Detect which cell encompasses the target text, then output its [x, y] center coordinate. 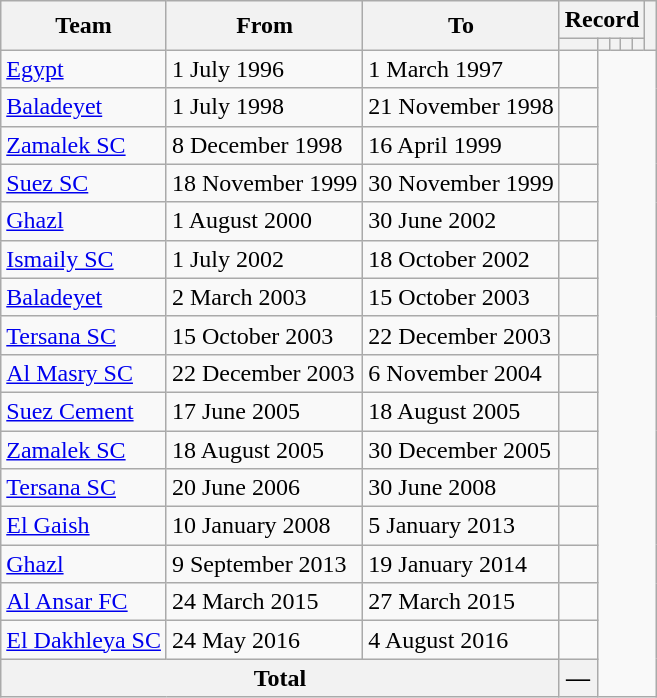
16 April 1999 [461, 145]
30 December 2005 [461, 449]
Egypt [84, 69]
10 January 2008 [264, 526]
5 January 2013 [461, 526]
El Dakhleya SC [84, 640]
30 June 2002 [461, 221]
From [264, 26]
Suez Cement [84, 411]
2 March 2003 [264, 297]
1 July 1998 [264, 107]
Ismaily SC [84, 259]
— [578, 678]
Team [84, 26]
Al Masry SC [84, 373]
30 June 2008 [461, 488]
21 November 1998 [461, 107]
Al Ansar FC [84, 602]
19 January 2014 [461, 564]
24 March 2015 [264, 602]
8 December 1998 [264, 145]
4 August 2016 [461, 640]
El Gaish [84, 526]
Suez SC [84, 183]
6 November 2004 [461, 373]
9 September 2013 [264, 564]
17 June 2005 [264, 411]
27 March 2015 [461, 602]
1 August 2000 [264, 221]
24 May 2016 [264, 640]
To [461, 26]
1 July 1996 [264, 69]
18 November 1999 [264, 183]
Record [602, 20]
18 October 2002 [461, 259]
1 July 2002 [264, 259]
1 March 1997 [461, 69]
Total [280, 678]
30 November 1999 [461, 183]
20 June 2006 [264, 488]
